For the text-containing cell, return its midpoint in [X, Y] coordinate format. 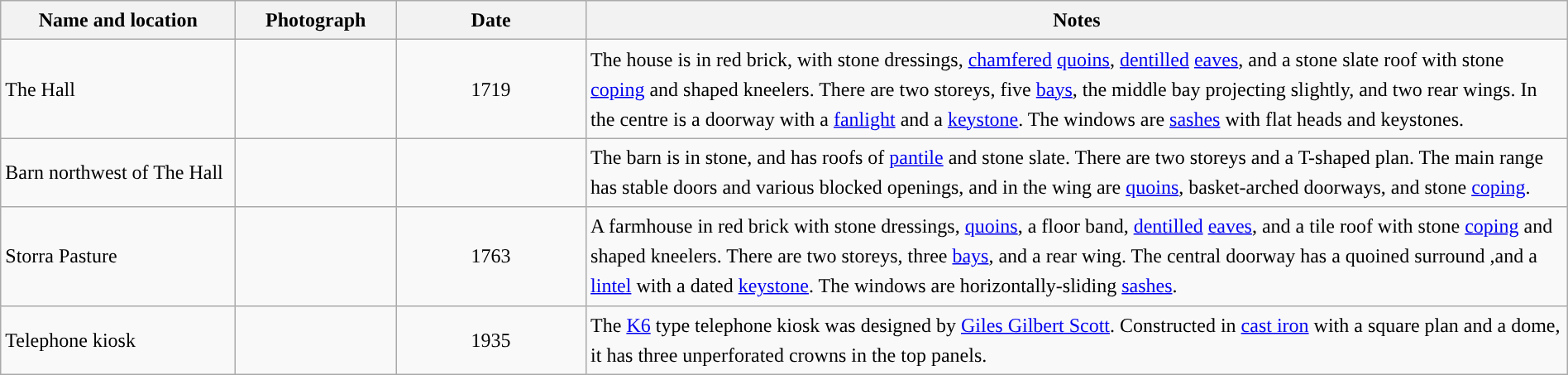
The Hall [118, 89]
Telephone kiosk [118, 339]
1763 [491, 257]
Date [491, 20]
1935 [491, 339]
Storra Pasture [118, 257]
Notes [1077, 20]
1719 [491, 89]
Barn northwest of The Hall [118, 172]
Name and location [118, 20]
Photograph [316, 20]
